Locate the cell with the specified text and output its [x, y] center coordinate. 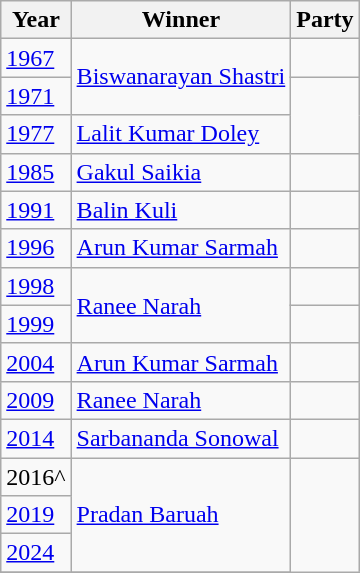
Year [36, 20]
1967 [36, 58]
Biswanarayan Shastri [181, 77]
2024 [36, 553]
Sarbananda Sonowal [181, 438]
Gakul Saikia [181, 172]
2004 [36, 362]
Pradan Baruah [181, 515]
1991 [36, 210]
Party [325, 20]
Winner [181, 20]
2014 [36, 438]
1985 [36, 172]
2009 [36, 400]
Lalit Kumar Doley [181, 134]
Balin Kuli [181, 210]
1996 [36, 248]
1977 [36, 134]
2016^ [36, 477]
1999 [36, 324]
1998 [36, 286]
1971 [36, 96]
2019 [36, 515]
